Pinpoint the cell where the given text exists, returning its [x, y] midpoint coordinate. 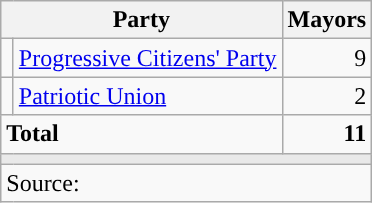
Party [142, 20]
Mayors [327, 20]
Progressive Citizens' Party [148, 58]
Patriotic Union [148, 96]
2 [327, 96]
Source: [186, 183]
9 [327, 58]
Total [142, 134]
11 [327, 134]
